Find where the given text appears and provide that cell's center as [x, y] coordinate. 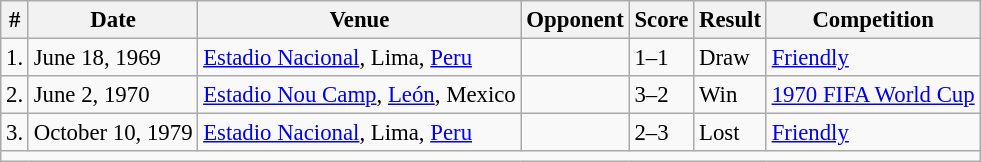
Win [730, 95]
Estadio Nou Camp, León, Mexico [360, 95]
June 2, 1970 [112, 95]
1970 FIFA World Cup [873, 95]
Opponent [575, 20]
October 10, 1979 [112, 133]
June 18, 1969 [112, 58]
Competition [873, 20]
Result [730, 20]
Lost [730, 133]
1. [15, 58]
Draw [730, 58]
1–1 [662, 58]
Score [662, 20]
3. [15, 133]
# [15, 20]
Venue [360, 20]
2–3 [662, 133]
Date [112, 20]
2. [15, 95]
3–2 [662, 95]
